Determine the (X, Y) coordinate at the center of the cell enclosing the given text.  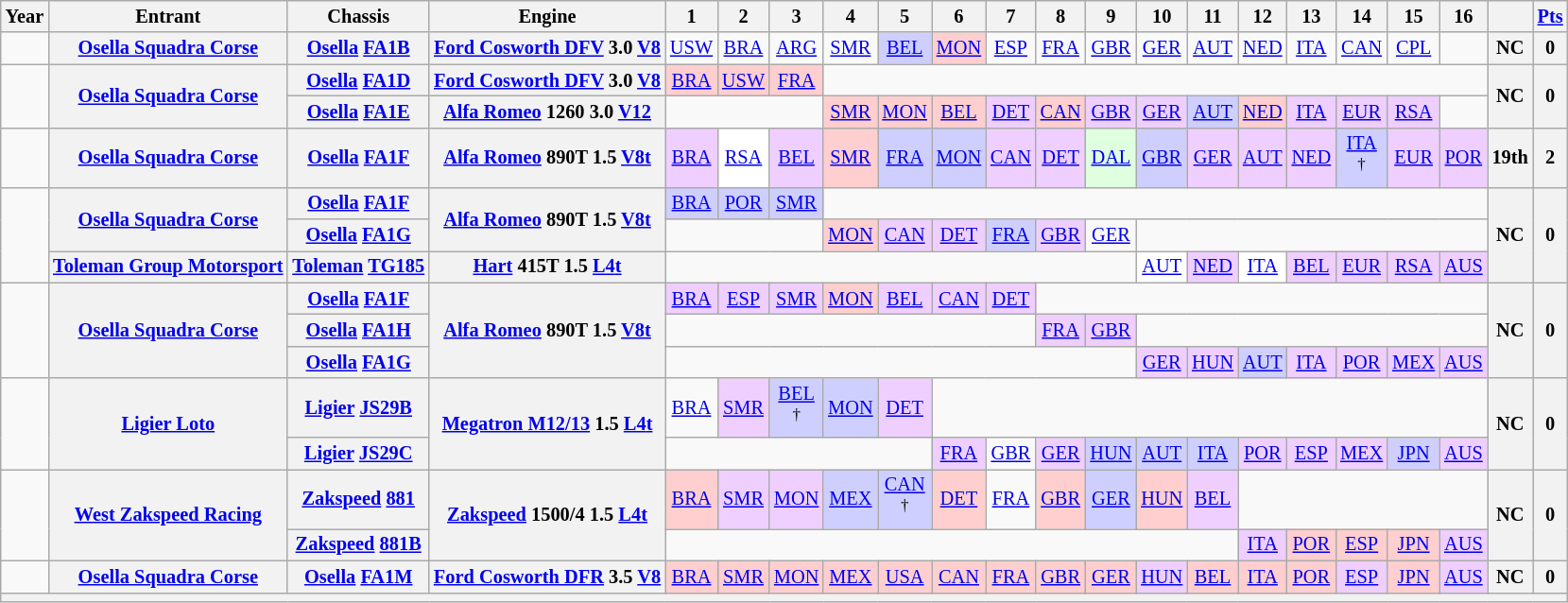
Osella FA1H (358, 331)
Ligier JS29B (358, 408)
Engine (547, 16)
Ford Cosworth DFR 3.5 V8 (547, 577)
Toleman TG185 (358, 267)
15 (1414, 16)
8 (1060, 16)
13 (1312, 16)
CAN† (905, 499)
10 (1162, 16)
3 (796, 16)
Ligier Loto (168, 423)
7 (1011, 16)
Hart 415T 1.5 L4t (547, 267)
Zakspeed 881 (358, 499)
Toleman Group Motorsport (168, 267)
Osella FA1B (358, 48)
16 (1463, 16)
Osella FA1E (358, 112)
Chassis (358, 16)
Megatron M12/13 1.5 L4t (547, 423)
Entrant (168, 16)
1 (692, 16)
5 (905, 16)
BEL† (796, 408)
12 (1263, 16)
ITA† (1361, 157)
ARG (796, 48)
Year (25, 16)
USA (905, 577)
11 (1213, 16)
4 (851, 16)
DAL (1111, 157)
CPL (1414, 48)
9 (1111, 16)
14 (1361, 16)
Zakspeed 1500/4 1.5 L4t (547, 514)
West Zakspeed Racing (168, 514)
Ligier JS29C (358, 454)
Alfa Romeo 1260 3.0 V12 (547, 112)
19th (1510, 157)
Osella FA1D (358, 80)
Pts (1550, 16)
6 (958, 16)
Zakspeed 881B (358, 544)
Osella FA1M (358, 577)
